Extract the [x, y] coordinate from the center of the cell holding the provided text.  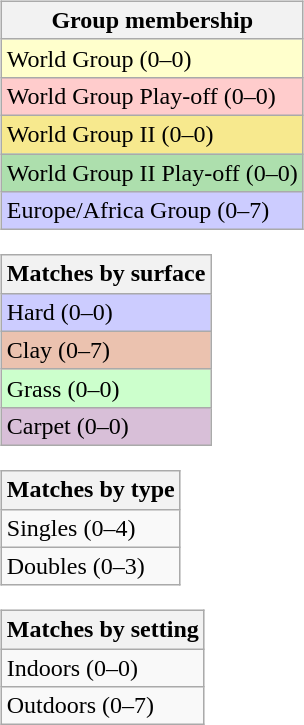
Indoors (0–0) [102, 668]
Clay (0–7) [106, 350]
Singles (0–4) [90, 528]
World Group (0–0) [152, 58]
Matches by surface [106, 274]
Outdoors (0–7) [102, 706]
World Group II (0–0) [152, 134]
Grass (0–0) [106, 388]
Carpet (0–0) [106, 426]
Matches by type [90, 490]
Europe/Africa Group (0–7) [152, 211]
World Group II Play-off (0–0) [152, 173]
Doubles (0–3) [90, 566]
Hard (0–0) [106, 312]
World Group Play-off (0–0) [152, 96]
Matches by setting [102, 630]
Group membership [152, 20]
